Output the [x, y] coordinate of the center of the cell containing the given text.  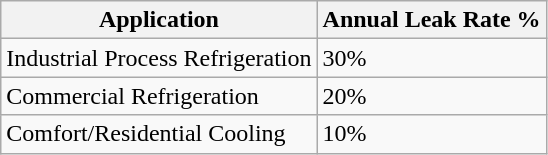
Industrial Process Refrigeration [159, 58]
Commercial Refrigeration [159, 96]
20% [432, 96]
Application [159, 20]
30% [432, 58]
Comfort/Residential Cooling [159, 134]
Annual Leak Rate % [432, 20]
10% [432, 134]
